Output the (x, y) coordinate of the center of the cell containing the given text.  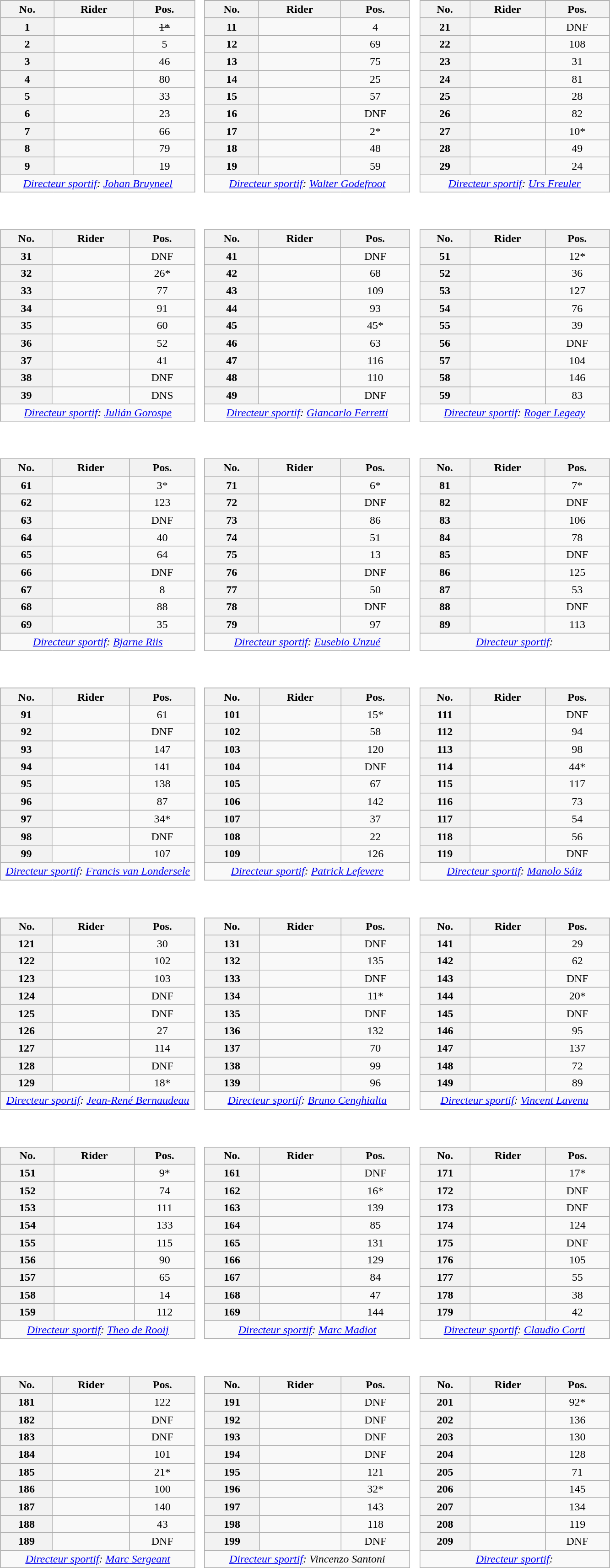
40 (162, 537)
Directeur sportif: Manolo Sáiz (514, 871)
50 (375, 590)
140 (162, 1507)
32* (375, 1489)
161 (232, 1173)
92 (26, 732)
15* (375, 714)
209 (445, 1541)
206 (445, 1489)
130 (578, 1437)
17* (578, 1173)
No. Rider Pos. 101 15* 102 58 103 120 104 DNF 105 67 106 142 107 37 108 22 109 126 Directeur sportif: Patrick Lefevere (310, 778)
199 (232, 1541)
152 (27, 1190)
44 (232, 308)
184 (27, 1455)
18* (162, 1083)
110 (375, 378)
12* (578, 256)
183 (27, 1437)
198 (232, 1524)
208 (445, 1524)
30 (162, 944)
2 (27, 44)
172 (445, 1190)
11 (232, 27)
100 (162, 1489)
20* (578, 996)
179 (445, 1312)
6* (375, 485)
192 (232, 1419)
Directeur sportif: Claudio Corti (514, 1330)
16 (232, 114)
174 (445, 1225)
153 (27, 1208)
45 (232, 326)
155 (27, 1243)
189 (27, 1541)
Directeur sportif: Marc Madiot (308, 1330)
15 (232, 97)
164 (232, 1225)
193 (232, 1437)
148 (445, 1065)
10* (578, 131)
Directeur sportif: Vincenzo Santoni (308, 1559)
Directeur sportif: Francis van Londersele (98, 871)
26* (162, 274)
45* (375, 326)
Directeur sportif: Julián Gorospe (98, 413)
204 (445, 1455)
34* (162, 819)
158 (27, 1295)
162 (232, 1190)
201 (445, 1402)
21* (162, 1472)
Directeur sportif: Theo de Rooij (98, 1330)
12 (232, 44)
202 (445, 1419)
18 (232, 149)
Directeur sportif: Urs Freuler (514, 183)
Directeur sportif: Patrick Lefevere (308, 871)
3 (27, 61)
1 (27, 27)
3* (162, 485)
175 (445, 1243)
167 (232, 1278)
Directeur sportif: Roger Legeay (514, 413)
1* (165, 27)
185 (27, 1472)
120 (375, 749)
Directeur sportif: Eusebio Unzué (308, 642)
Directeur sportif: Vincent Lavenu (514, 1101)
195 (232, 1472)
159 (27, 1312)
70 (375, 1048)
156 (27, 1260)
186 (27, 1489)
177 (445, 1278)
17 (232, 131)
188 (27, 1524)
No. Rider Pos. 161 DNF 162 16* 163 139 164 85 165 131 166 129 167 84 168 47 169 144 Directeur sportif: Marc Madiot (310, 1236)
2* (375, 131)
149 (445, 1083)
151 (27, 1173)
DNS (162, 395)
163 (232, 1208)
182 (27, 1419)
203 (445, 1437)
205 (445, 1472)
191 (232, 1402)
26 (445, 114)
11* (375, 996)
Directeur sportif: Jean-René Bernaudeau (98, 1101)
9* (165, 1173)
No. Rider Pos. 131 DNF 132 135 133 DNF 134 11* 135 DNF 136 132 137 70 138 99 139 96 Directeur sportif: Bruno Cenghialta (310, 1007)
168 (232, 1295)
90 (165, 1260)
196 (232, 1489)
Directeur sportif: Giancarlo Ferretti (308, 413)
166 (232, 1260)
9 (27, 166)
169 (232, 1312)
44* (578, 767)
Directeur sportif: Bjarne Riis (98, 642)
157 (27, 1278)
21 (445, 27)
207 (445, 1507)
16* (375, 1190)
173 (445, 1208)
Directeur sportif: Walter Godefroot (308, 183)
6 (27, 114)
Directeur sportif: Bruno Cenghialta (308, 1101)
154 (27, 1225)
92* (578, 1402)
178 (445, 1295)
No. Rider Pos. 41 DNF 42 68 43 109 44 93 45 45* 46 63 47 116 48 110 49 DNF Directeur sportif: Giancarlo Ferretti (310, 319)
Directeur sportif: Johan Bruyneel (98, 183)
197 (232, 1507)
60 (162, 326)
187 (27, 1507)
194 (232, 1455)
176 (445, 1260)
7 (27, 131)
165 (232, 1243)
34 (26, 308)
Directeur sportif: Marc Sergeant (98, 1559)
171 (445, 1173)
32 (26, 274)
181 (27, 1402)
No. Rider Pos. 71 6* 72 DNF 73 86 74 51 75 13 76 DNF 77 50 78 DNF 79 97 Directeur sportif: Eusebio Unzué (310, 548)
7* (577, 485)
80 (165, 79)
